Find where the given text appears and provide that cell's center as (x, y) coordinate. 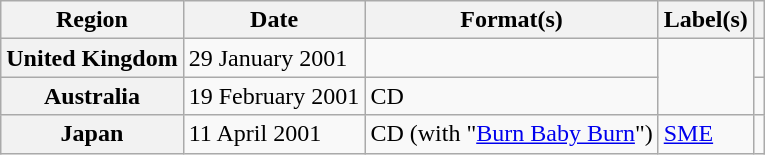
29 January 2001 (274, 58)
SME (706, 134)
11 April 2001 (274, 134)
Format(s) (512, 20)
CD (512, 96)
CD (with "Burn Baby Burn") (512, 134)
Date (274, 20)
Label(s) (706, 20)
Australia (92, 96)
United Kingdom (92, 58)
19 February 2001 (274, 96)
Japan (92, 134)
Region (92, 20)
